Provide the [X, Y] coordinate of the cell's center where the given text is located.  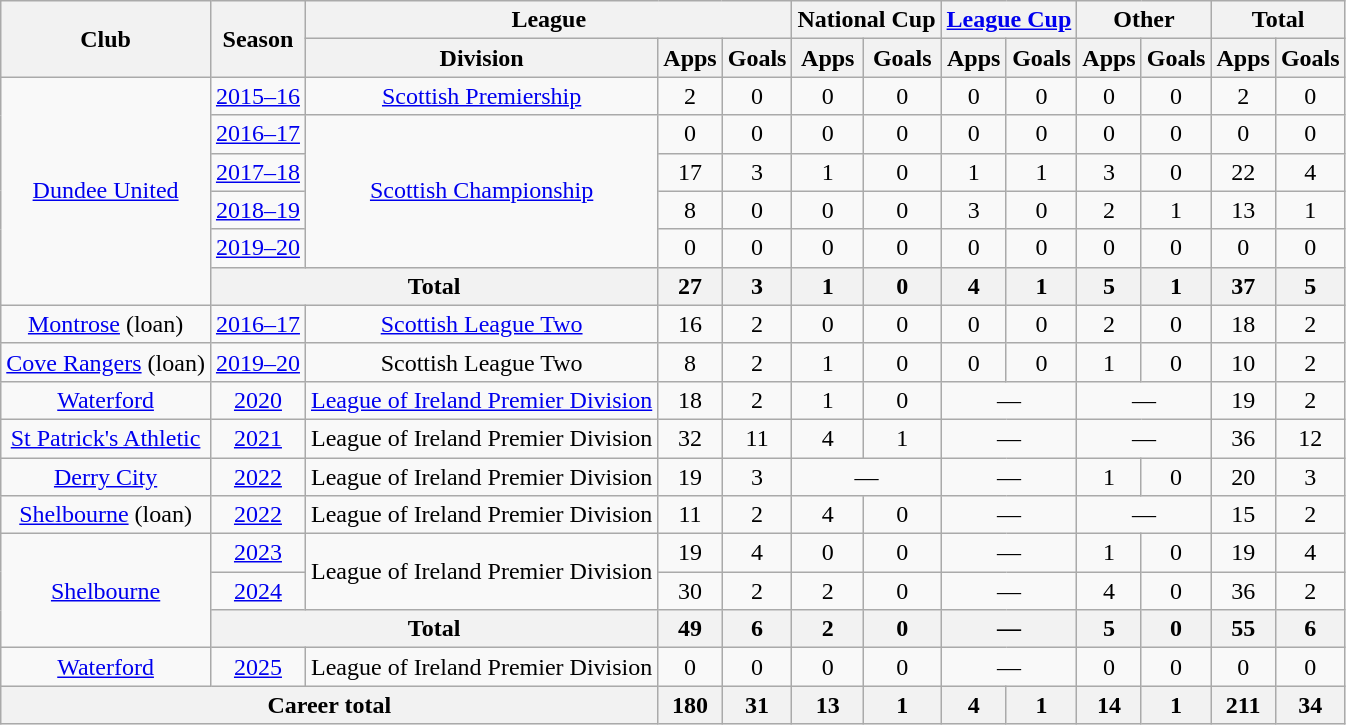
Cove Rangers (loan) [106, 362]
Derry City [106, 477]
15 [1243, 515]
Shelbourne (loan) [106, 515]
17 [690, 172]
Other [1144, 20]
32 [690, 438]
2024 [258, 591]
31 [757, 705]
Montrose (loan) [106, 324]
2023 [258, 553]
Club [106, 39]
2021 [258, 438]
22 [1243, 172]
14 [1109, 705]
180 [690, 705]
2025 [258, 667]
Division [481, 58]
20 [1243, 477]
St Patrick's Athletic [106, 438]
30 [690, 591]
211 [1243, 705]
55 [1243, 629]
Scottish Championship [481, 191]
2018–19 [258, 210]
Career total [330, 705]
Season [258, 39]
2020 [258, 400]
37 [1243, 286]
2017–18 [258, 172]
Shelbourne [106, 591]
27 [690, 286]
34 [1310, 705]
16 [690, 324]
49 [690, 629]
Dundee United [106, 191]
12 [1310, 438]
10 [1243, 362]
Scottish Premiership [481, 96]
National Cup [866, 20]
League [548, 20]
2015–16 [258, 96]
League Cup [1009, 20]
